Find where the given text appears and provide that cell's center as [x, y] coordinate. 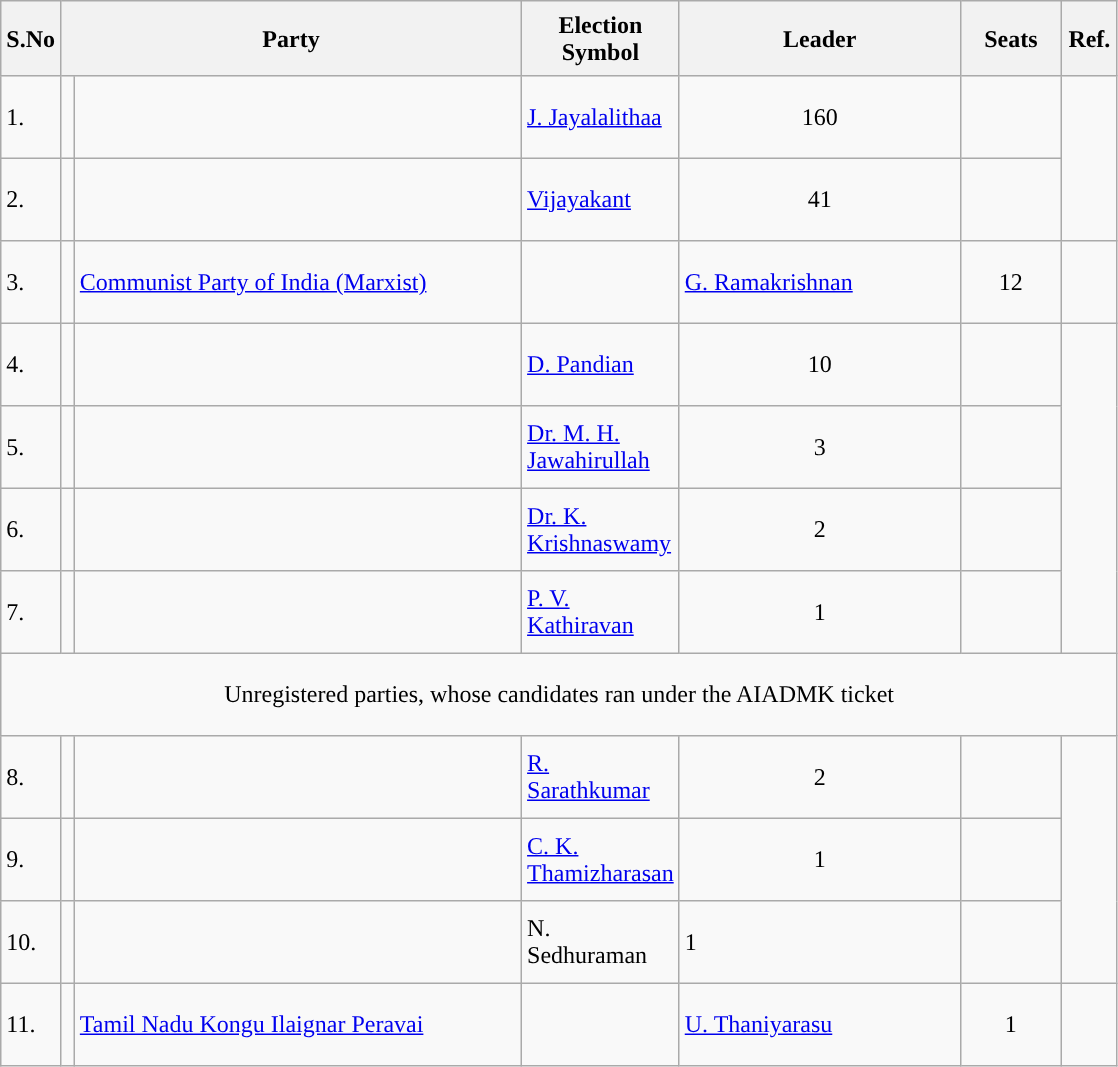
S.No [31, 38]
10. [31, 942]
Seats [1010, 38]
6. [31, 529]
3. [31, 282]
D. Pandian [601, 364]
2. [31, 199]
5. [31, 447]
Ref. [1089, 38]
Party [290, 38]
Leader [820, 38]
J. Jayalalithaa [601, 117]
8. [31, 777]
Election Symbol [601, 38]
Dr. M. H. Jawahirullah [601, 447]
10 [820, 364]
Dr. K. Krishnaswamy [601, 529]
Tamil Nadu Kongu Ilaignar Peravai [298, 1024]
P. V. Kathiravan [601, 612]
Vijayakant [601, 199]
1. [31, 117]
9. [31, 859]
Communist Party of India (Marxist) [298, 282]
G. Ramakrishnan [820, 282]
7. [31, 612]
N. Sedhuraman [601, 942]
Unregistered parties, whose candidates ran under the AIADMK ticket [560, 694]
4. [31, 364]
160 [820, 117]
U. Thaniyarasu [820, 1024]
3 [820, 447]
R. Sarathkumar [601, 777]
C. K. Thamizharasan [601, 859]
41 [820, 199]
12 [1010, 282]
11. [31, 1024]
